Output the [x, y] coordinate of the center of the cell containing the given text.  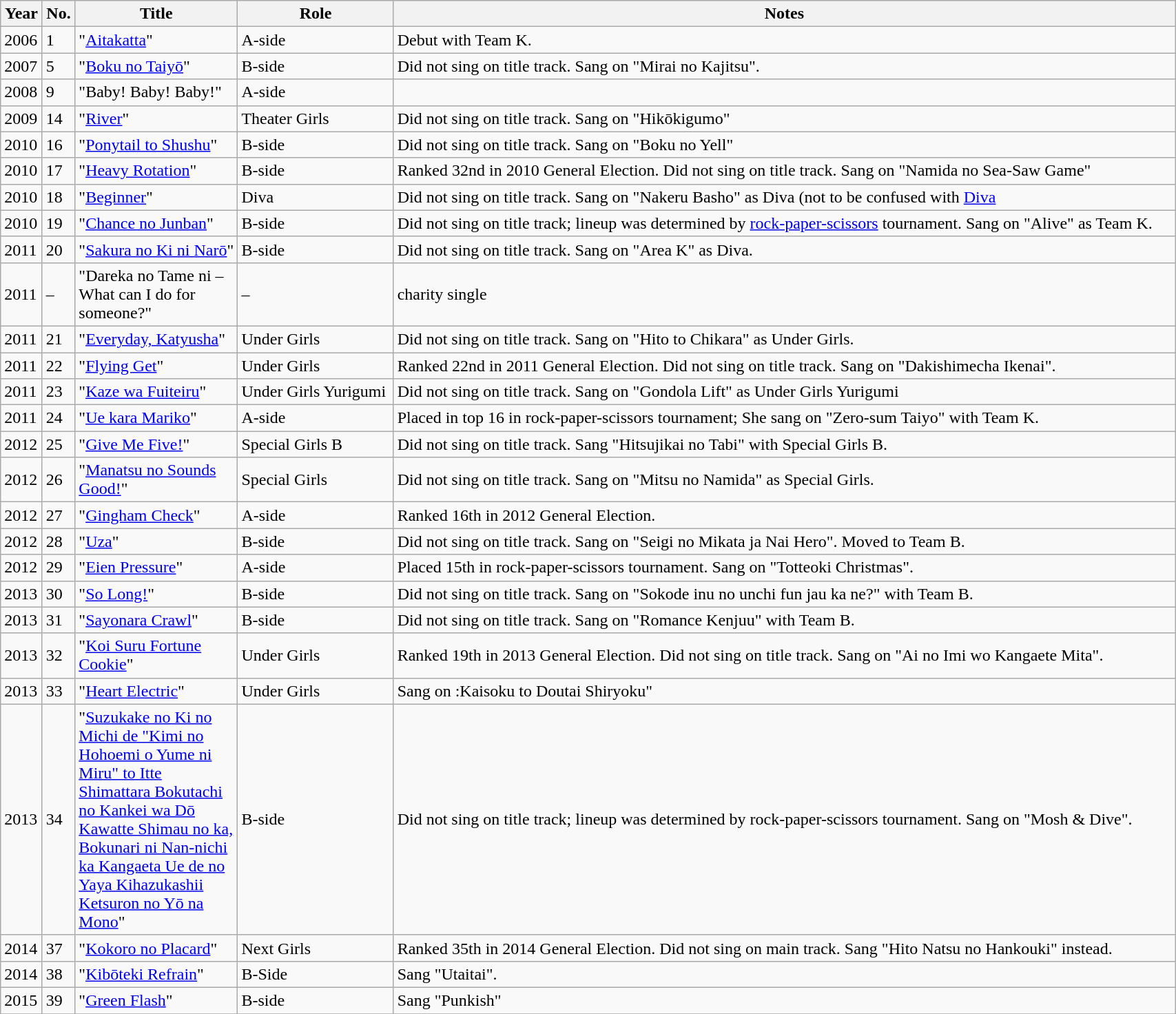
18 [59, 197]
Did not sing on title track. Sang on "Hito to Chikara" as Under Girls. [784, 339]
Year [22, 14]
Notes [784, 14]
"Ponytail to Shushu" [156, 145]
No. [59, 14]
"Heart Electric" [156, 691]
Did not sing on title track. Sang on "Nakeru Basho" as Diva (not to be confused with Diva [784, 197]
1 [59, 40]
24 [59, 418]
Debut with Team K. [784, 40]
"Give Me Five!" [156, 444]
32 [59, 656]
Sang on :Kaisoku to Doutai Shiryoku" [784, 691]
Theater Girls [316, 118]
39 [59, 1000]
"Gingham Check" [156, 515]
Did not sing on title track. Sang on "Hikōkigumo" [784, 118]
26 [59, 479]
Ranked 32nd in 2010 General Election. Did not sing on title track. Sang on "Namida no Sea-Saw Game" [784, 171]
Ranked 16th in 2012 General Election. [784, 515]
"Aitakatta" [156, 40]
Placed in top 16 in rock-paper-scissors tournament; She sang on "Zero-sum Taiyo" with Team K. [784, 418]
"Dareka no Tame ni – What can I do for someone?" [156, 294]
5 [59, 66]
23 [59, 392]
31 [59, 620]
Ranked 19th in 2013 General Election. Did not sing on title track. Sang on "Ai no Imi wo Kangaete Mita". [784, 656]
"Kaze wa Fuiteiru" [156, 392]
"Eien Pressure" [156, 568]
25 [59, 444]
2007 [22, 66]
Did not sing on title track. Sang on "Romance Kenjuu" with Team B. [784, 620]
Did not sing on title track. Sang on "Gondola Lift" as Under Girls Yurigumi [784, 392]
"So Long!" [156, 594]
17 [59, 171]
38 [59, 974]
Placed 15th in rock-paper-scissors tournament. Sang on "Totteoki Christmas". [784, 568]
charity single [784, 294]
"Green Flash" [156, 1000]
2009 [22, 118]
"Flying Get" [156, 366]
Diva [316, 197]
Sang "Punkish" [784, 1000]
Did not sing on title track. Sang on "Seigi no Mikata ja Nai Hero". Moved to Team B. [784, 541]
Special Girls B [316, 444]
"Boku no Taiyō" [156, 66]
Did not sing on title track; lineup was determined by rock-paper-scissors tournament. Sang on "Alive" as Team K. [784, 223]
37 [59, 948]
Ranked 35th in 2014 General Election. Did not sing on main track. Sang "Hito Natsu no Hankouki" instead. [784, 948]
"Beginner" [156, 197]
Ranked 22nd in 2011 General Election. Did not sing on title track. Sang on "Dakishimecha Ikenai". [784, 366]
"Kibōteki Refrain" [156, 974]
Role [316, 14]
2008 [22, 92]
2006 [22, 40]
20 [59, 249]
Special Girls [316, 479]
Did not sing on title track. Sang on "Area K" as Diva. [784, 249]
19 [59, 223]
Did not sing on title track. Sang on "Mirai no Kajitsu". [784, 66]
Did not sing on title track. Sang on "Mitsu no Namida" as Special Girls. [784, 479]
"Kokoro no Placard" [156, 948]
9 [59, 92]
29 [59, 568]
Did not sing on title track. Sang on "Boku no Yell" [784, 145]
"Everyday, Katyusha" [156, 339]
Did not sing on title track. Sang "Hitsujikai no Tabi" with Special Girls B. [784, 444]
"Chance no Junban" [156, 223]
Under Girls Yurigumi [316, 392]
Sang "Utaitai". [784, 974]
Did not sing on title track. Sang on "Sokode inu no unchi fun jau ka ne?" with Team B. [784, 594]
Title [156, 14]
Did not sing on title track; lineup was determined by rock-paper-scissors tournament. Sang on "Mosh & Dive". [784, 820]
"Baby! Baby! Baby!" [156, 92]
16 [59, 145]
14 [59, 118]
22 [59, 366]
"River" [156, 118]
"Sakura no Ki ni Narō" [156, 249]
34 [59, 820]
21 [59, 339]
27 [59, 515]
"Uza" [156, 541]
"Sayonara Crawl" [156, 620]
"Heavy Rotation" [156, 171]
B-Side [316, 974]
30 [59, 594]
"Koi Suru Fortune Cookie" [156, 656]
"Manatsu no Sounds Good!" [156, 479]
33 [59, 691]
2015 [22, 1000]
Next Girls [316, 948]
28 [59, 541]
"Ue kara Mariko" [156, 418]
